Find where the given text appears and provide that cell's center as (x, y) coordinate. 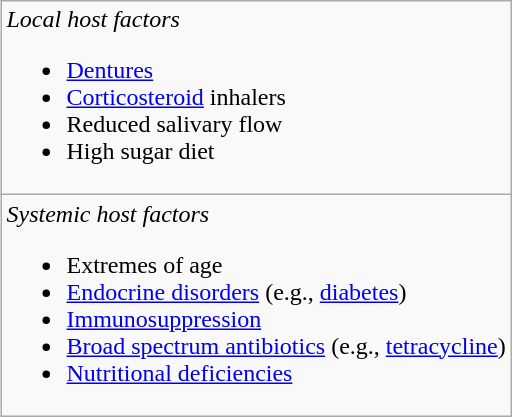
Local host factorsDenturesCorticosteroid inhalersReduced salivary flowHigh sugar diet (256, 98)
